Provide the (X, Y) coordinate of the cell's center where the given text is located.  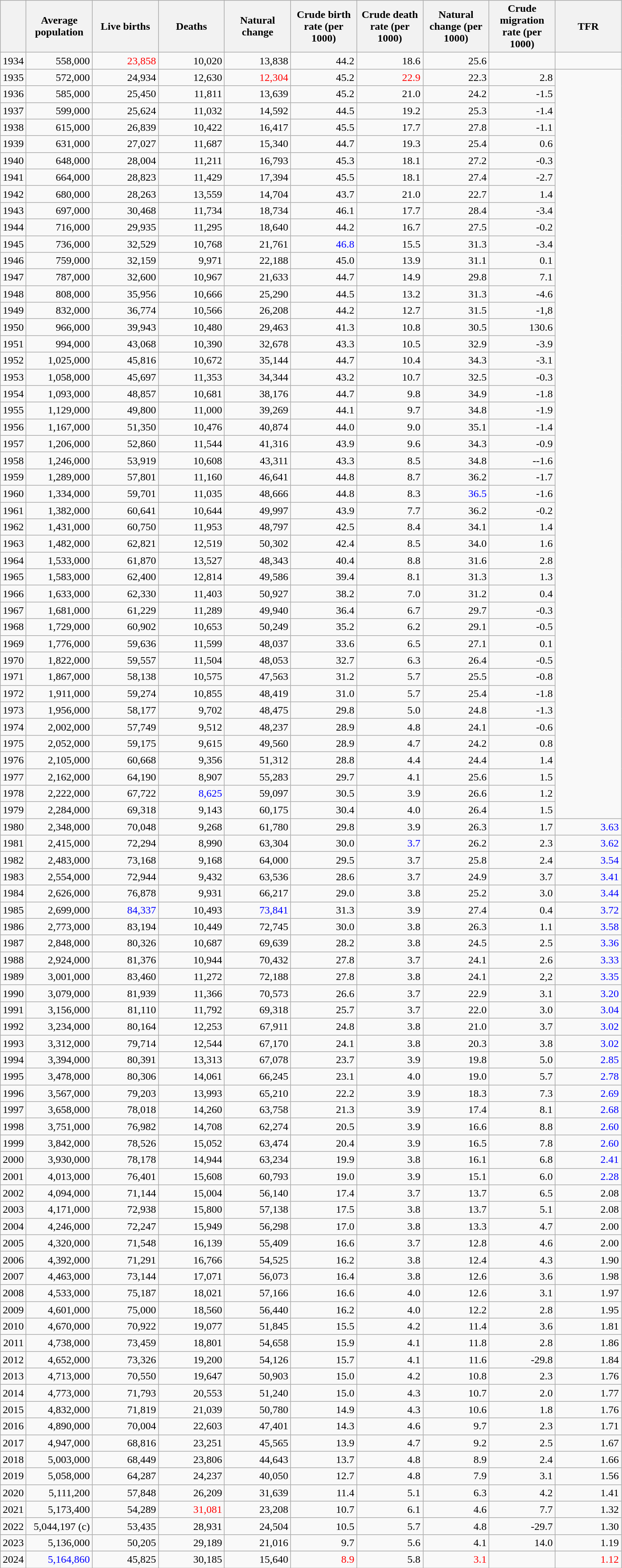
10,681 (192, 394)
1,482,000 (60, 544)
787,000 (60, 277)
1941 (13, 177)
25,450 (125, 94)
14.0 (522, 1543)
72,294 (125, 843)
28.8 (324, 760)
12,814 (192, 577)
72,938 (125, 1210)
76,401 (125, 1176)
4,171,000 (60, 1210)
71,793 (125, 1393)
9.8 (390, 394)
78,526 (125, 1143)
75,187 (125, 1293)
2005 (13, 1243)
1935 (13, 77)
36,774 (125, 311)
23.1 (324, 1077)
10,855 (192, 693)
11,295 (192, 227)
4,246,000 (60, 1226)
46.1 (324, 210)
48,419 (257, 693)
45.3 (324, 161)
5,058,000 (60, 1476)
10,493 (192, 910)
3,842,000 (60, 1143)
4,320,000 (60, 1243)
2,554,000 (60, 877)
26,208 (257, 311)
1.95 (588, 1309)
56,073 (257, 1276)
16,417 (257, 127)
15,052 (192, 1143)
45,825 (125, 1559)
1952 (13, 360)
81,376 (125, 960)
11,035 (192, 493)
599,000 (60, 111)
62,330 (125, 594)
4.4 (390, 760)
832,000 (60, 311)
1988 (13, 960)
12.2 (456, 1309)
35.2 (324, 627)
30,468 (125, 210)
2015 (13, 1410)
19,077 (192, 1326)
-1.9 (522, 410)
28.4 (456, 210)
79,714 (125, 1043)
2.41 (588, 1160)
1959 (13, 477)
24,934 (125, 77)
10,653 (192, 627)
1,246,000 (60, 460)
26,839 (125, 127)
1,956,000 (60, 710)
70,550 (125, 1376)
10,768 (192, 244)
16.1 (456, 1160)
2,222,000 (60, 794)
38,176 (257, 394)
1991 (13, 1010)
20,553 (192, 1393)
34.0 (456, 544)
9.0 (390, 427)
1989 (13, 976)
20.4 (324, 1143)
16.5 (456, 1143)
-0.6 (522, 727)
8,990 (192, 843)
24.4 (456, 760)
42.4 (324, 544)
3.58 (588, 927)
17,394 (257, 177)
-1.3 (522, 710)
1951 (13, 344)
1,729,000 (60, 627)
43.7 (324, 194)
15,608 (192, 1176)
14,704 (257, 194)
6.2 (390, 627)
9,931 (192, 893)
2010 (13, 1326)
23,806 (192, 1459)
1975 (13, 743)
67,722 (125, 794)
53,919 (125, 460)
24,504 (257, 1526)
15.1 (456, 1176)
9,356 (192, 760)
16,766 (192, 1260)
36.5 (456, 493)
1984 (13, 893)
70,048 (125, 827)
5,173,400 (60, 1509)
10,422 (192, 127)
72,188 (257, 976)
81,110 (125, 1010)
1946 (13, 261)
1,382,000 (60, 511)
13.3 (456, 1226)
664,000 (60, 177)
49,560 (257, 743)
3.54 (588, 860)
18,560 (192, 1309)
4,533,000 (60, 1293)
3,658,000 (60, 1110)
7.0 (390, 594)
1.81 (588, 1326)
-0.8 (522, 677)
57,848 (125, 1493)
9.6 (390, 444)
54,289 (125, 1509)
48,857 (125, 394)
2,002,000 (60, 727)
64,287 (125, 1476)
1996 (13, 1093)
-1.5 (522, 94)
10,566 (192, 311)
43,311 (257, 460)
2004 (13, 1226)
59,097 (257, 794)
48,797 (257, 527)
11,544 (192, 444)
10,944 (192, 960)
Live births (125, 26)
68,816 (125, 1443)
7.9 (456, 1476)
1.6 (522, 544)
1945 (13, 244)
9,432 (192, 877)
67,170 (257, 1043)
50,903 (257, 1376)
2021 (13, 1509)
16,793 (257, 161)
48,475 (257, 710)
5.8 (390, 1559)
3.20 (588, 993)
2,284,000 (60, 810)
27.1 (456, 644)
4,890,000 (60, 1426)
1.1 (522, 927)
1,822,000 (60, 660)
31.6 (456, 560)
1,093,000 (60, 394)
23.7 (324, 1060)
28,931 (192, 1526)
60,750 (125, 527)
1977 (13, 777)
56,298 (257, 1226)
1983 (13, 877)
2.28 (588, 1176)
2020 (13, 1493)
1.98 (588, 1276)
13,313 (192, 1060)
32.9 (456, 344)
1997 (13, 1110)
1.66 (588, 1459)
11,811 (192, 94)
2,773,000 (60, 927)
4,463,000 (60, 1276)
57,166 (257, 1293)
44,643 (257, 1459)
41.3 (324, 327)
2014 (13, 1393)
25.3 (456, 111)
13,639 (257, 94)
73,841 (257, 910)
10.4 (390, 360)
-3.1 (522, 360)
1943 (13, 210)
62,274 (257, 1127)
21,761 (257, 244)
15,340 (257, 144)
61,229 (125, 610)
1,867,000 (60, 677)
78,018 (125, 1110)
1980 (13, 827)
10,644 (192, 511)
71,819 (125, 1410)
39,943 (125, 327)
46.8 (324, 244)
1960 (13, 493)
30.4 (324, 810)
--1.6 (522, 460)
27.2 (456, 161)
11,953 (192, 527)
1,289,000 (60, 477)
34,344 (257, 377)
49,940 (257, 610)
28.6 (324, 877)
49,800 (125, 410)
7.8 (522, 1143)
1.12 (588, 1559)
67,911 (257, 1026)
48,237 (257, 727)
4,392,000 (60, 1260)
1,911,000 (60, 693)
18,734 (257, 210)
1,533,000 (60, 560)
1,431,000 (60, 527)
11,160 (192, 477)
Crude birth rate (per 1000) (324, 26)
11,403 (192, 594)
10,672 (192, 360)
53,435 (125, 1526)
2,626,000 (60, 893)
49,997 (257, 511)
23,251 (192, 1443)
1986 (13, 927)
11,353 (192, 377)
69,639 (257, 943)
32.7 (324, 660)
11,599 (192, 644)
2,415,000 (60, 843)
1.56 (588, 1476)
29.5 (324, 860)
2008 (13, 1293)
76,982 (125, 1127)
2022 (13, 1526)
80,306 (125, 1077)
62,400 (125, 577)
1948 (13, 294)
12,630 (192, 77)
2003 (13, 1210)
1.84 (588, 1360)
1972 (13, 693)
1954 (13, 394)
40,050 (257, 1476)
46,641 (257, 477)
45.0 (324, 261)
9,702 (192, 710)
72,745 (257, 927)
2.68 (588, 1110)
10,687 (192, 943)
40.4 (324, 560)
73,459 (125, 1343)
59,636 (125, 644)
1.32 (588, 1509)
-3.9 (522, 344)
50,249 (257, 627)
58,138 (125, 677)
3.62 (588, 843)
28,263 (125, 194)
2,699,000 (60, 910)
24.5 (456, 943)
1.7 (522, 827)
18.6 (390, 61)
2019 (13, 1476)
3,930,000 (60, 1160)
16.7 (390, 227)
20.3 (456, 1043)
1,167,000 (60, 427)
9,168 (192, 860)
31,081 (192, 1509)
3.63 (588, 827)
18,021 (192, 1293)
12,544 (192, 1043)
2001 (13, 1176)
73,144 (125, 1276)
2000 (13, 1160)
3,567,000 (60, 1093)
585,000 (60, 94)
1968 (13, 627)
1965 (13, 577)
558,000 (60, 61)
2006 (13, 1260)
12,253 (192, 1026)
54,126 (257, 1360)
11,032 (192, 111)
10,480 (192, 327)
15,640 (257, 1559)
54,658 (257, 1343)
54,525 (257, 1260)
27,027 (125, 144)
1973 (13, 710)
1961 (13, 511)
29,189 (192, 1543)
62,821 (125, 544)
130.6 (522, 327)
63,536 (257, 877)
19.2 (390, 111)
33.6 (324, 644)
72,247 (125, 1226)
48,037 (257, 644)
66,217 (257, 893)
22,603 (192, 1426)
10,575 (192, 677)
68,449 (125, 1459)
66,245 (257, 1077)
72,944 (125, 877)
76,878 (125, 893)
25.8 (456, 860)
22.3 (456, 77)
15.9 (324, 1343)
3.72 (588, 910)
70,573 (257, 993)
59,701 (125, 493)
45,565 (257, 1443)
11,366 (192, 993)
2011 (13, 1343)
10,449 (192, 927)
4,601,000 (60, 1309)
2023 (13, 1543)
1966 (13, 594)
7.3 (522, 1093)
48,053 (257, 660)
Average population (60, 26)
51,312 (257, 760)
11,272 (192, 976)
1969 (13, 644)
4,094,000 (60, 1193)
1958 (13, 460)
2,848,000 (60, 943)
12.8 (456, 1243)
1993 (13, 1043)
-0.9 (522, 444)
2.0 (522, 1393)
35,144 (257, 360)
3,079,000 (60, 993)
2.85 (588, 1060)
11,211 (192, 161)
Deaths (192, 26)
6.7 (390, 610)
47,563 (257, 677)
2.78 (588, 1077)
34.1 (456, 527)
14,260 (192, 1110)
67,078 (257, 1060)
4,713,000 (60, 1376)
60,641 (125, 511)
11,000 (192, 410)
43,068 (125, 344)
1937 (13, 111)
55,409 (257, 1243)
0.8 (522, 743)
38.2 (324, 594)
63,304 (257, 843)
25.2 (456, 893)
1998 (13, 1127)
14.3 (324, 1426)
1936 (13, 94)
1978 (13, 794)
9,615 (192, 743)
24.9 (456, 877)
9,268 (192, 827)
41,316 (257, 444)
1992 (13, 1026)
15,949 (192, 1226)
2,2 (522, 976)
16.4 (324, 1276)
83,460 (125, 976)
28.2 (324, 943)
-4.6 (522, 294)
18.3 (456, 1093)
26.2 (456, 843)
8,625 (192, 794)
22.2 (324, 1093)
1.97 (588, 1293)
13,993 (192, 1093)
32,600 (125, 277)
-1.1 (522, 127)
52,860 (125, 444)
1,583,000 (60, 577)
70,004 (125, 1426)
3,394,000 (60, 1060)
6.1 (390, 1509)
35,956 (125, 294)
65,210 (257, 1093)
36.4 (324, 610)
48,343 (257, 560)
2.69 (588, 1093)
61,870 (125, 560)
4,013,000 (60, 1176)
80,326 (125, 943)
14,944 (192, 1160)
22,188 (257, 261)
57,138 (257, 1210)
51,240 (257, 1393)
32,159 (125, 261)
61,780 (257, 827)
22.0 (456, 1010)
1.2 (522, 794)
81,939 (125, 993)
2017 (13, 1443)
4,738,000 (60, 1343)
29.1 (456, 627)
1,025,000 (60, 360)
71,291 (125, 1260)
1967 (13, 610)
1.19 (588, 1543)
10,967 (192, 277)
4,832,000 (60, 1410)
759,000 (60, 261)
14,708 (192, 1127)
1.3 (522, 577)
1976 (13, 760)
1985 (13, 910)
11,504 (192, 660)
70,432 (257, 960)
31.5 (456, 311)
44.0 (324, 427)
40,874 (257, 427)
8.3 (390, 493)
2002 (13, 1193)
697,000 (60, 210)
4,670,000 (60, 1326)
2013 (13, 1376)
1971 (13, 677)
716,000 (60, 227)
1947 (13, 277)
28,823 (125, 177)
23,858 (125, 61)
31.0 (324, 693)
24,237 (192, 1476)
615,000 (60, 127)
1957 (13, 444)
63,234 (257, 1160)
29,463 (257, 327)
45,697 (125, 377)
4,947,000 (60, 1443)
28,004 (125, 161)
47,401 (257, 1426)
26,209 (192, 1493)
32.5 (456, 377)
21.3 (324, 1110)
Crude death rate (per 1000) (390, 26)
1,129,000 (60, 410)
13.2 (390, 294)
22.7 (456, 194)
1995 (13, 1077)
29.0 (324, 893)
15.7 (324, 1360)
8.7 (390, 477)
1963 (13, 544)
71,548 (125, 1243)
5,044,197 (c) (60, 1526)
2024 (13, 1559)
13,838 (257, 61)
56,440 (257, 1309)
1964 (13, 560)
3,478,000 (60, 1077)
20.5 (324, 1127)
0.6 (522, 144)
3.36 (588, 943)
1987 (13, 943)
11,429 (192, 177)
3.33 (588, 960)
60,793 (257, 1176)
57,749 (125, 727)
1.41 (588, 1493)
60,902 (125, 627)
5,136,000 (60, 1543)
11.6 (456, 1360)
1982 (13, 860)
50,780 (257, 1410)
32,678 (257, 344)
-1.7 (522, 477)
49,586 (257, 577)
31,639 (257, 1493)
60,668 (125, 760)
1.67 (588, 1443)
1.90 (588, 1260)
1939 (13, 144)
1940 (13, 161)
1970 (13, 660)
3.41 (588, 877)
79,203 (125, 1093)
2009 (13, 1309)
11,734 (192, 210)
6.0 (522, 1176)
19.9 (324, 1160)
4,773,000 (60, 1393)
12.4 (456, 1260)
73,168 (125, 860)
25,290 (257, 294)
9.2 (456, 1443)
2,105,000 (60, 760)
2,052,000 (60, 743)
43.2 (324, 377)
1.30 (588, 1526)
9,143 (192, 810)
25.5 (456, 677)
23,208 (257, 1509)
59,557 (125, 660)
25,624 (125, 111)
1981 (13, 843)
1,633,000 (60, 594)
80,164 (125, 1026)
59,175 (125, 743)
1979 (13, 810)
34.9 (456, 394)
39,269 (257, 410)
994,000 (60, 344)
21,039 (192, 1410)
11,687 (192, 144)
9,971 (192, 261)
7.1 (522, 277)
3,312,000 (60, 1043)
8,907 (192, 777)
2,483,000 (60, 860)
2,162,000 (60, 777)
736,000 (60, 244)
39.4 (324, 577)
29,935 (125, 227)
11.8 (456, 1343)
1994 (13, 1060)
2,924,000 (60, 960)
12,304 (257, 77)
64,190 (125, 777)
1956 (13, 427)
5.6 (390, 1543)
14,592 (257, 111)
4,652,000 (60, 1360)
572,000 (60, 77)
10,666 (192, 294)
2.6 (522, 960)
32,529 (125, 244)
3,234,000 (60, 1026)
13,527 (192, 560)
1974 (13, 727)
27.5 (456, 227)
84,337 (125, 910)
2018 (13, 1459)
17.5 (324, 1210)
10,390 (192, 344)
1990 (13, 993)
59,274 (125, 693)
3.35 (588, 976)
25.7 (324, 1010)
75,000 (125, 1309)
1944 (13, 227)
19.8 (456, 1060)
71,144 (125, 1193)
8.4 (390, 527)
648,000 (60, 161)
17.0 (324, 1226)
1942 (13, 194)
1.8 (522, 1410)
-29.7 (522, 1526)
1.86 (588, 1343)
16,139 (192, 1243)
5,003,000 (60, 1459)
44.1 (324, 410)
18,801 (192, 1343)
3,001,000 (60, 976)
6.8 (522, 1160)
15,800 (192, 1210)
63,474 (257, 1143)
60,175 (257, 810)
31.1 (456, 261)
2007 (13, 1276)
51,845 (257, 1326)
1934 (13, 61)
11,289 (192, 610)
19,647 (192, 1376)
-2.7 (522, 177)
50,205 (125, 1543)
19,200 (192, 1360)
10,476 (192, 427)
21,016 (257, 1543)
9,512 (192, 727)
30,185 (192, 1559)
1955 (13, 410)
1953 (13, 377)
78,178 (125, 1160)
1999 (13, 1143)
3,156,000 (60, 1010)
Crude migration rate (per 1000) (522, 26)
1,334,000 (60, 493)
64,000 (257, 860)
21,633 (257, 277)
1,776,000 (60, 644)
63,758 (257, 1110)
1962 (13, 527)
966,000 (60, 327)
10,608 (192, 460)
35.1 (456, 427)
51,350 (125, 427)
56,140 (257, 1193)
1949 (13, 311)
3,751,000 (60, 1127)
11,792 (192, 1010)
14,061 (192, 1077)
1.77 (588, 1393)
1.71 (588, 1426)
73,326 (125, 1360)
2016 (13, 1426)
1,681,000 (60, 610)
TFR (588, 26)
5,164,860 (60, 1559)
-1.6 (522, 493)
10,020 (192, 61)
-29.8 (522, 1360)
50,927 (257, 594)
808,000 (60, 294)
680,000 (60, 194)
13,559 (192, 194)
19.3 (390, 144)
5,111,200 (60, 1493)
80,391 (125, 1060)
1,206,000 (60, 444)
3.04 (588, 1010)
17,071 (192, 1276)
15,004 (192, 1193)
18,640 (257, 227)
2012 (13, 1360)
70,922 (125, 1326)
1,058,000 (60, 377)
48,666 (257, 493)
631,000 (60, 144)
1950 (13, 327)
50,302 (257, 544)
1938 (13, 127)
2,348,000 (60, 827)
83,194 (125, 927)
12,519 (192, 544)
10.6 (456, 1410)
Natural change (per 1000) (456, 26)
58,177 (125, 710)
-1,8 (522, 311)
55,283 (257, 777)
3.44 (588, 893)
45,816 (125, 360)
42.5 (324, 527)
57,801 (125, 477)
Natural change (257, 26)
